Capture the cell that displays the provided text and extract its [X, Y] central coordinate. 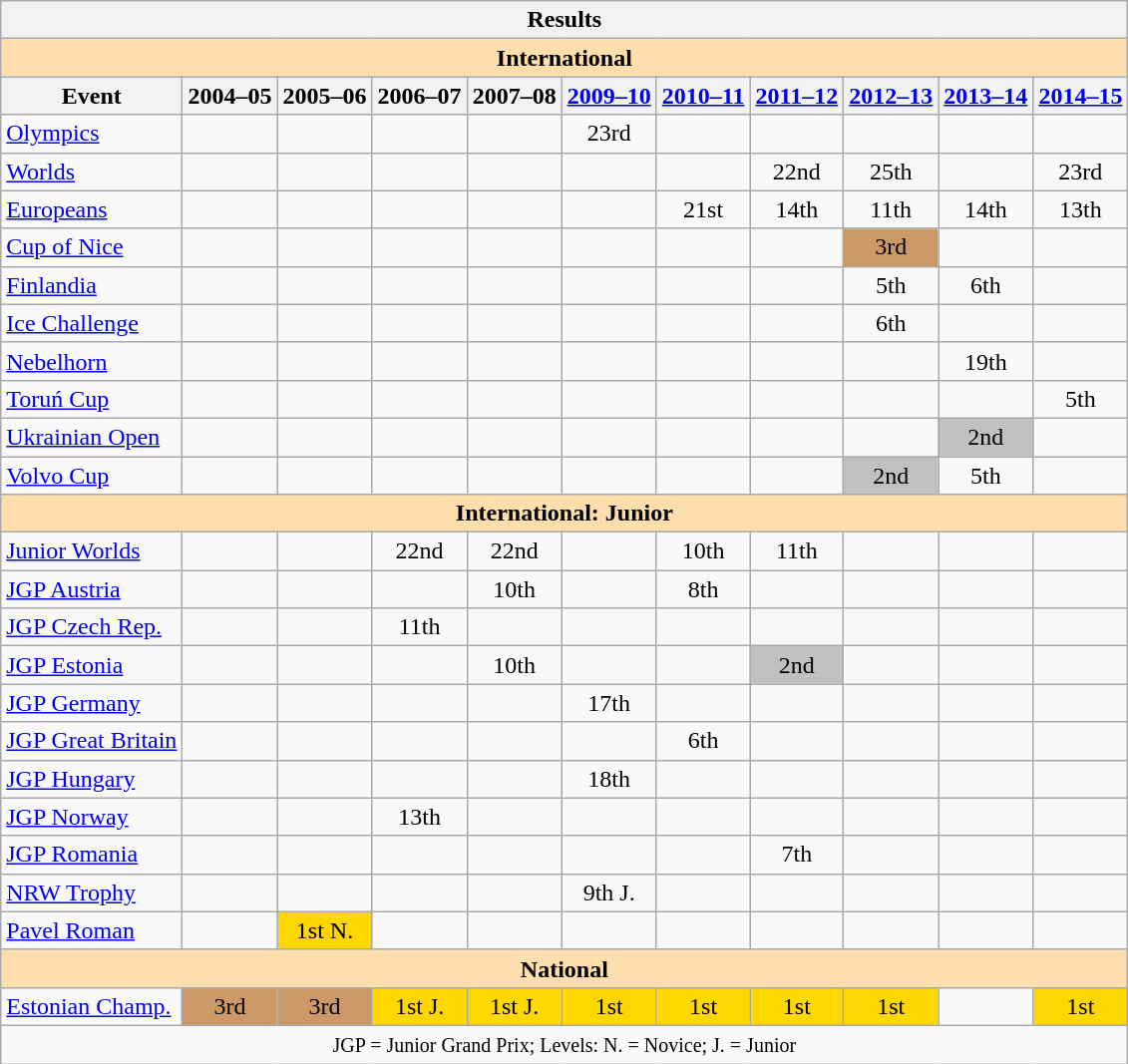
2013–14 [985, 96]
2010–11 [703, 96]
2005–06 [325, 96]
Cup of Nice [92, 247]
Results [564, 20]
Estonian Champ. [92, 1006]
Junior Worlds [92, 551]
19th [985, 361]
National [564, 968]
International: Junior [564, 514]
18th [608, 779]
International [564, 58]
Pavel Roman [92, 930]
Ukrainian Open [92, 437]
JGP Germany [92, 703]
Toruń Cup [92, 399]
Volvo Cup [92, 476]
7th [797, 855]
JGP Norway [92, 817]
2011–12 [797, 96]
Olympics [92, 134]
Ice Challenge [92, 323]
17th [608, 703]
JGP Estonia [92, 665]
JGP Romania [92, 855]
2009–10 [608, 96]
25th [892, 172]
2014–15 [1081, 96]
Finlandia [92, 285]
Event [92, 96]
JGP Czech Rep. [92, 627]
8th [703, 589]
9th J. [608, 892]
Europeans [92, 209]
2007–08 [515, 96]
NRW Trophy [92, 892]
1st N. [325, 930]
JGP Hungary [92, 779]
2012–13 [892, 96]
Nebelhorn [92, 361]
21st [703, 209]
Worlds [92, 172]
JGP = Junior Grand Prix; Levels: N. = Novice; J. = Junior [564, 1044]
JGP Great Britain [92, 741]
JGP Austria [92, 589]
2004–05 [229, 96]
2006–07 [419, 96]
